From the cell containing the given text, extract its center point as (x, y) coordinate. 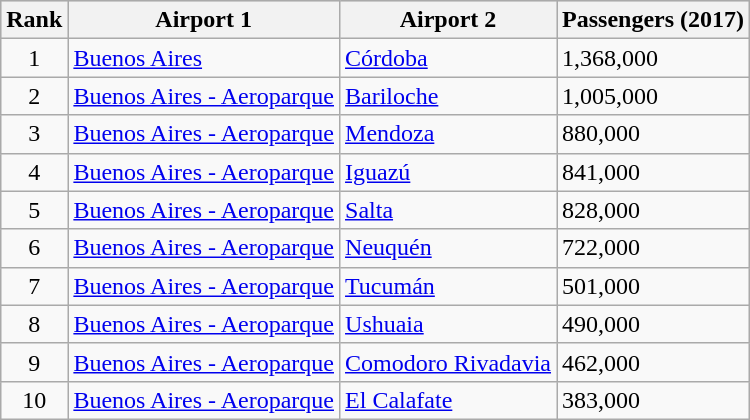
Tucumán (448, 286)
2 (34, 96)
El Calafate (448, 400)
3 (34, 134)
722,000 (654, 248)
Ushuaia (448, 324)
Passengers (2017) (654, 20)
Neuquén (448, 248)
1,005,000 (654, 96)
Bariloche (448, 96)
9 (34, 362)
Airport 1 (204, 20)
Rank (34, 20)
7 (34, 286)
828,000 (654, 210)
501,000 (654, 286)
10 (34, 400)
Airport 2 (448, 20)
5 (34, 210)
Comodoro Rivadavia (448, 362)
Córdoba (448, 58)
Mendoza (448, 134)
8 (34, 324)
Buenos Aires (204, 58)
6 (34, 248)
1,368,000 (654, 58)
462,000 (654, 362)
841,000 (654, 172)
880,000 (654, 134)
Salta (448, 210)
4 (34, 172)
1 (34, 58)
383,000 (654, 400)
490,000 (654, 324)
Iguazú (448, 172)
